Locate the cell with the specified text and output its (x, y) center coordinate. 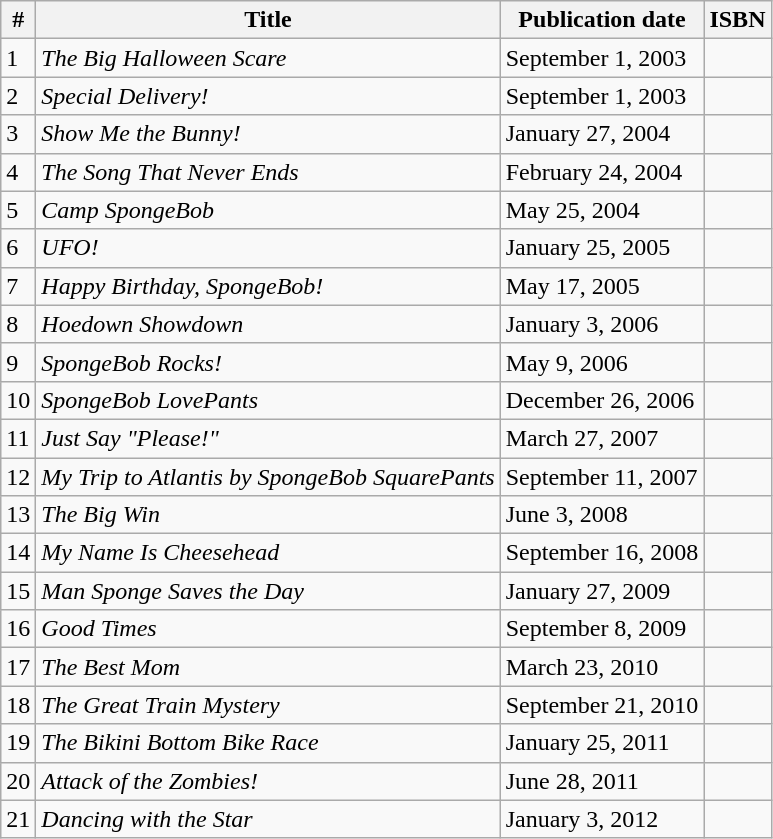
My Trip to Atlantis by SpongeBob SquarePants (268, 477)
ISBN (738, 20)
13 (18, 515)
March 23, 2010 (602, 667)
The Great Train Mystery (268, 705)
15 (18, 591)
20 (18, 781)
January 3, 2012 (602, 819)
May 17, 2005 (602, 286)
19 (18, 743)
September 8, 2009 (602, 629)
March 27, 2007 (602, 438)
The Big Win (268, 515)
January 25, 2005 (602, 248)
Title (268, 20)
Special Delivery! (268, 96)
SpongeBob LovePants (268, 400)
Dancing with the Star (268, 819)
September 16, 2008 (602, 553)
Man Sponge Saves the Day (268, 591)
The Best Mom (268, 667)
September 21, 2010 (602, 705)
16 (18, 629)
17 (18, 667)
June 3, 2008 (602, 515)
The Big Halloween Scare (268, 58)
1 (18, 58)
3 (18, 134)
21 (18, 819)
14 (18, 553)
June 28, 2011 (602, 781)
5 (18, 210)
9 (18, 362)
UFO! (268, 248)
Hoedown Showdown (268, 324)
7 (18, 286)
4 (18, 172)
6 (18, 248)
SpongeBob Rocks! (268, 362)
May 9, 2006 (602, 362)
Good Times (268, 629)
8 (18, 324)
September 11, 2007 (602, 477)
My Name Is Cheesehead (268, 553)
2 (18, 96)
Just Say "Please!" (268, 438)
The Bikini Bottom Bike Race (268, 743)
# (18, 20)
January 25, 2011 (602, 743)
Show Me the Bunny! (268, 134)
January 27, 2009 (602, 591)
January 3, 2006 (602, 324)
Publication date (602, 20)
January 27, 2004 (602, 134)
December 26, 2006 (602, 400)
18 (18, 705)
11 (18, 438)
10 (18, 400)
February 24, 2004 (602, 172)
Attack of the Zombies! (268, 781)
Happy Birthday, SpongeBob! (268, 286)
May 25, 2004 (602, 210)
Camp SpongeBob (268, 210)
12 (18, 477)
The Song That Never Ends (268, 172)
